Detect which cell encompasses the target text, then output its (X, Y) center coordinate. 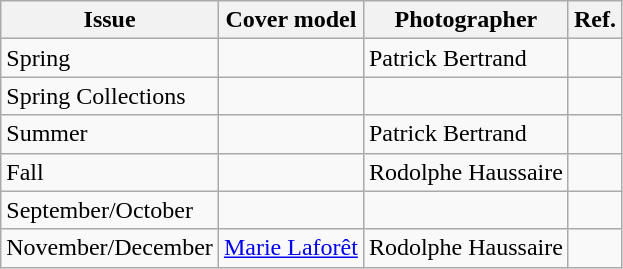
Spring Collections (110, 96)
Summer (110, 134)
Fall (110, 172)
Spring (110, 58)
September/October (110, 210)
Ref. (594, 20)
Cover model (290, 20)
Issue (110, 20)
Photographer (466, 20)
November/December (110, 248)
Marie Laforêt (290, 248)
